For the text-containing cell, return its midpoint in (x, y) coordinate format. 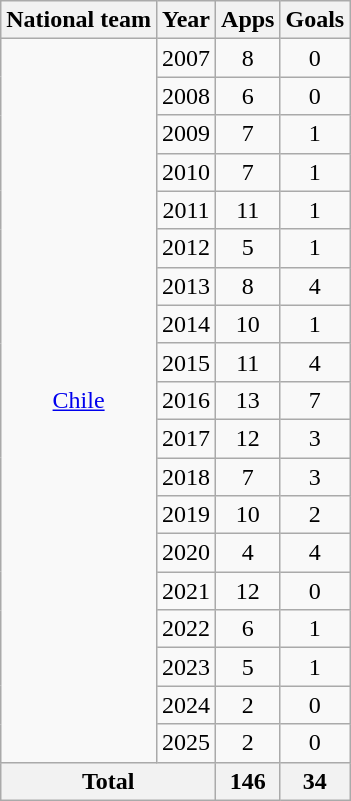
2022 (186, 629)
Total (108, 781)
13 (248, 400)
34 (315, 781)
2015 (186, 362)
2013 (186, 286)
Chile (79, 400)
2010 (186, 172)
2012 (186, 248)
Goals (315, 20)
2018 (186, 477)
2007 (186, 58)
2009 (186, 134)
2016 (186, 400)
2023 (186, 667)
2021 (186, 591)
2011 (186, 210)
2014 (186, 324)
146 (248, 781)
Apps (248, 20)
2025 (186, 743)
2019 (186, 515)
Year (186, 20)
2020 (186, 553)
2008 (186, 96)
2024 (186, 705)
2017 (186, 438)
National team (79, 20)
